Detect which cell encompasses the target text, then output its [x, y] center coordinate. 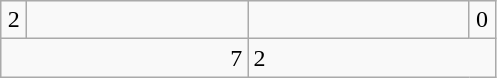
0 [482, 20]
7 [124, 58]
